Pinpoint the cell where the given text exists, returning its (X, Y) midpoint coordinate. 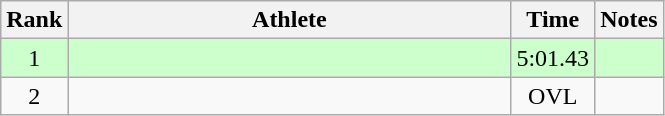
Notes (629, 20)
OVL (553, 96)
2 (34, 96)
Athlete (290, 20)
1 (34, 58)
Rank (34, 20)
5:01.43 (553, 58)
Time (553, 20)
